Return [X, Y] of the center of cell containing provided text 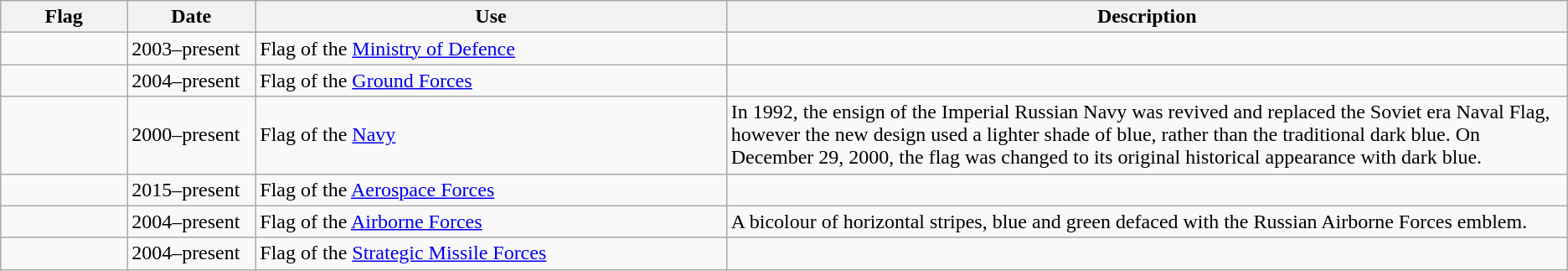
2015–present [191, 190]
Date [191, 17]
Flag of the Airborne Forces [491, 221]
2000–present [191, 135]
Flag of the Ministry of Defence [491, 49]
Flag [64, 17]
2003–present [191, 49]
Use [491, 17]
Flag of the Ground Forces [491, 81]
Description [1147, 17]
Flag of the Strategic Missile Forces [491, 253]
Flag of the Aerospace Forces [491, 190]
Flag of the Navy [491, 135]
A bicolour of horizontal stripes, blue and green defaced with the Russian Airborne Forces emblem. [1147, 221]
